Identify which cell holds the provided text, then report its (X, Y) central coordinate. 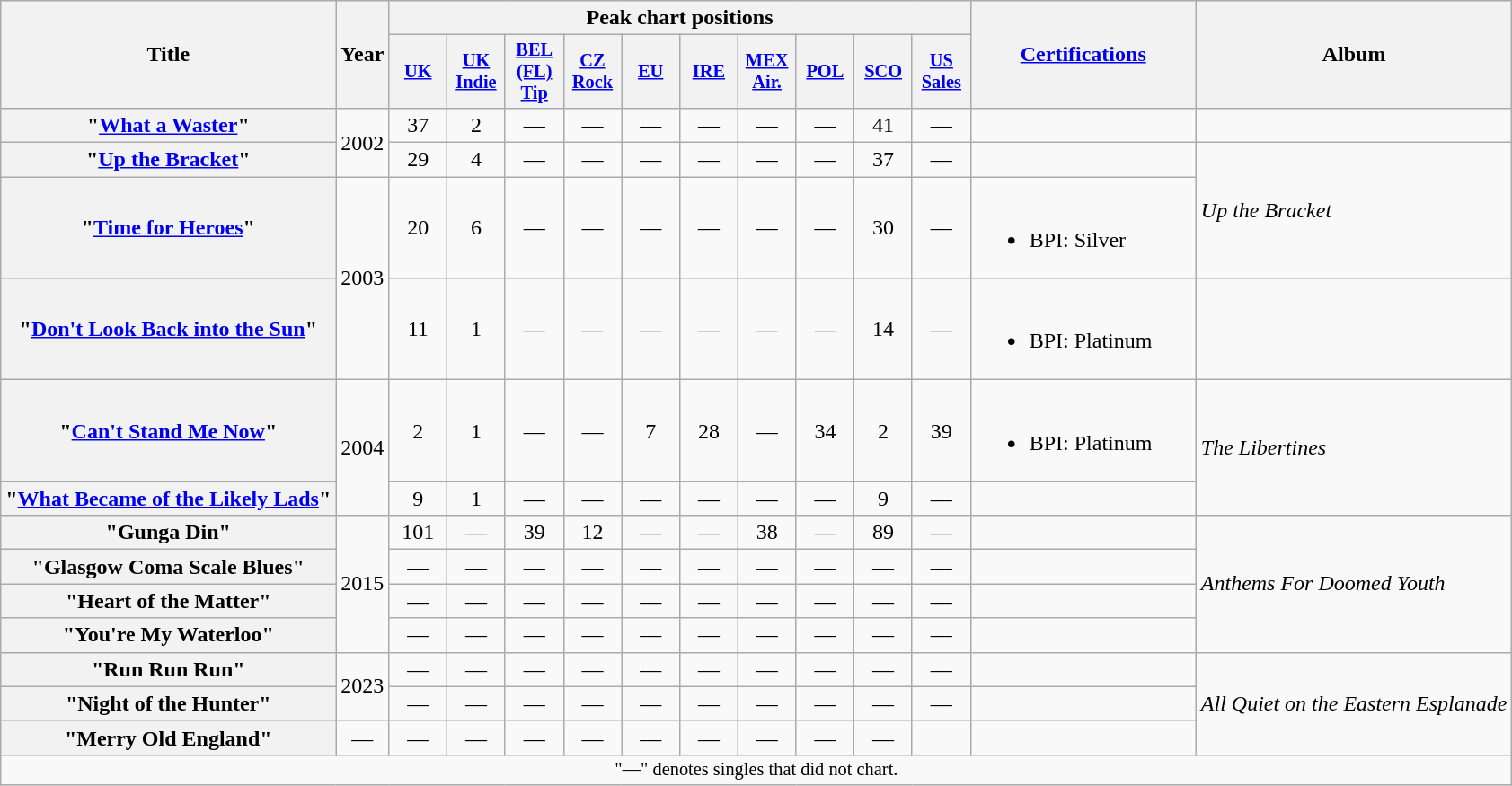
2002 (363, 142)
29 (419, 160)
"Run Run Run" (169, 669)
38 (767, 533)
The Libertines (1354, 447)
"What Became of the Likely Lads" (169, 499)
11 (419, 329)
All Quiet on the Eastern Esplanade (1354, 703)
2023 (363, 686)
"Time for Heroes" (169, 228)
2003 (363, 278)
Certifications (1083, 55)
UK (419, 72)
MEXAir. (767, 72)
89 (884, 533)
"Merry Old England" (169, 737)
"Night of the Hunter" (169, 703)
4 (476, 160)
"Gunga Din" (169, 533)
"You're My Waterloo" (169, 635)
POL (825, 72)
14 (884, 329)
34 (825, 431)
Year (363, 55)
Anthems For Doomed Youth (1354, 584)
BPI: Silver (1083, 228)
20 (419, 228)
UKIndie (476, 72)
"Glasgow Coma Scale Blues" (169, 567)
Up the Bracket (1354, 210)
2004 (363, 447)
6 (476, 228)
101 (419, 533)
28 (710, 431)
"Can't Stand Me Now" (169, 431)
EU (650, 72)
41 (884, 125)
"—" denotes singles that did not chart. (756, 770)
Peak chart positions (679, 18)
CZRock (593, 72)
30 (884, 228)
Title (169, 55)
"Don't Look Back into the Sun" (169, 329)
"Up the Bracket" (169, 160)
12 (593, 533)
7 (650, 431)
IRE (710, 72)
USSales (942, 72)
SCO (884, 72)
"What a Waster" (169, 125)
BEL(FL)Tip (534, 72)
2015 (363, 584)
Album (1354, 55)
"Heart of the Matter" (169, 601)
